Return [X, Y] of the center of cell containing provided text 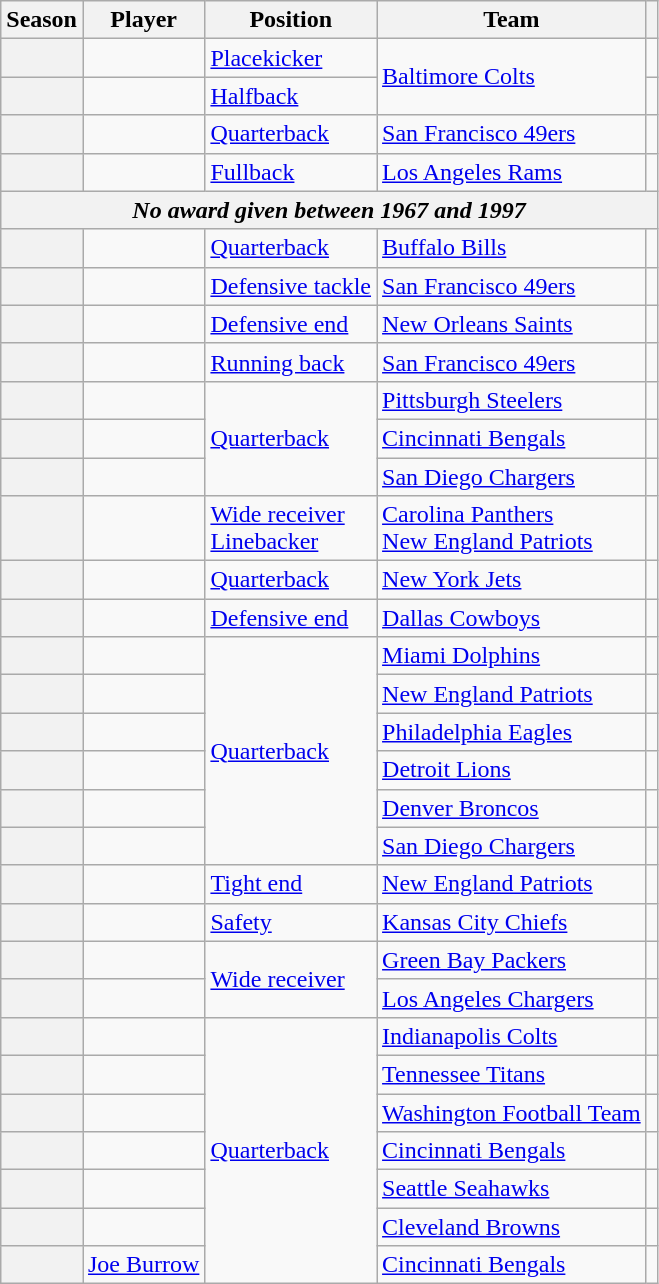
Placekicker [291, 58]
New Orleans Saints [512, 324]
Dallas Cowboys [512, 618]
Cleveland Browns [512, 1227]
Position [291, 20]
Joe Burrow [143, 1265]
Kansas City Chiefs [512, 922]
Pittsburgh Steelers [512, 400]
Defensive tackle [291, 286]
Running back [291, 362]
Los Angeles Chargers [512, 998]
Carolina PanthersNew England Patriots [512, 528]
Wide receiver [291, 979]
Fullback [291, 172]
Safety [291, 922]
Washington Football Team [512, 1113]
Baltimore Colts [512, 77]
Player [143, 20]
Tight end [291, 884]
No award given between 1967 and 1997 [330, 210]
Buffalo Bills [512, 248]
Wide receiverLinebacker [291, 528]
Tennessee Titans [512, 1074]
Indianapolis Colts [512, 1036]
Green Bay Packers [512, 960]
Seattle Seahawks [512, 1189]
Team [512, 20]
Halfback [291, 96]
Los Angeles Rams [512, 172]
New York Jets [512, 580]
Miami Dolphins [512, 656]
Denver Broncos [512, 808]
Season [42, 20]
Detroit Lions [512, 770]
Philadelphia Eagles [512, 732]
